Return [X, Y] of the center of cell containing provided text 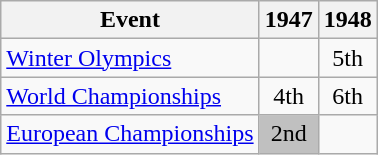
1947 [288, 20]
6th [348, 96]
World Championships [130, 96]
Winter Olympics [130, 58]
1948 [348, 20]
5th [348, 58]
4th [288, 96]
European Championships [130, 134]
Event [130, 20]
2nd [288, 134]
